Detect which cell encompasses the target text, then output its (X, Y) center coordinate. 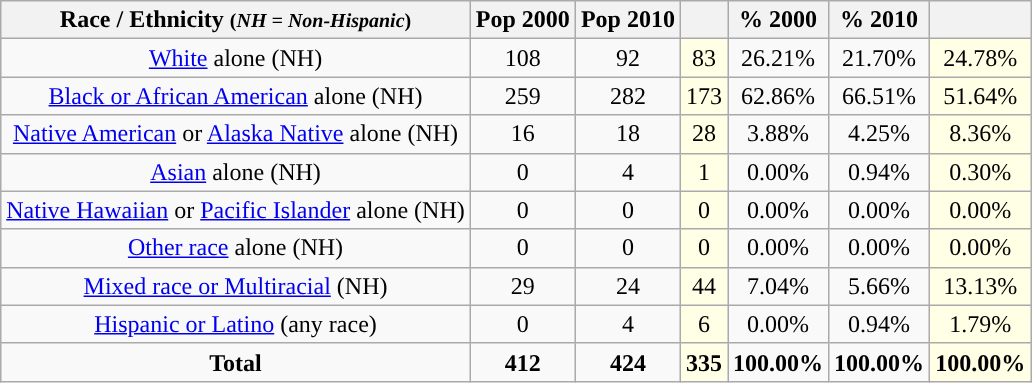
Native American or Alaska Native alone (NH) (236, 134)
29 (522, 286)
% 2010 (880, 20)
Pop 2010 (628, 20)
% 2000 (778, 20)
24.78% (980, 58)
1 (704, 172)
Hispanic or Latino (any race) (236, 324)
Mixed race or Multiracial (NH) (236, 286)
51.64% (980, 96)
Black or African American alone (NH) (236, 96)
White alone (NH) (236, 58)
108 (522, 58)
0.30% (980, 172)
13.13% (980, 286)
Native Hawaiian or Pacific Islander alone (NH) (236, 210)
335 (704, 362)
282 (628, 96)
Asian alone (NH) (236, 172)
26.21% (778, 58)
Other race alone (NH) (236, 248)
Race / Ethnicity (NH = Non-Hispanic) (236, 20)
259 (522, 96)
24 (628, 286)
83 (704, 58)
Pop 2000 (522, 20)
16 (522, 134)
5.66% (880, 286)
44 (704, 286)
21.70% (880, 58)
6 (704, 324)
Total (236, 362)
8.36% (980, 134)
66.51% (880, 96)
7.04% (778, 286)
412 (522, 362)
424 (628, 362)
62.86% (778, 96)
4.25% (880, 134)
28 (704, 134)
18 (628, 134)
92 (628, 58)
3.88% (778, 134)
173 (704, 96)
1.79% (980, 324)
